For the text-containing cell, return its midpoint in [X, Y] coordinate format. 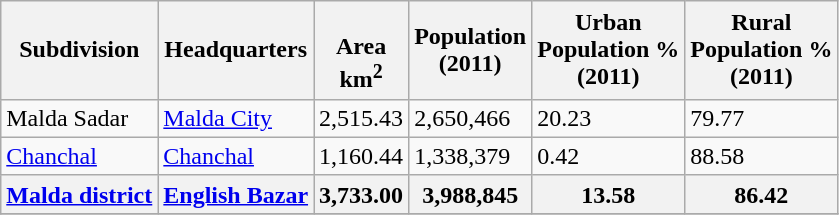
Malda City [236, 118]
Rural Population % (2011) [762, 50]
English Bazar [236, 194]
Malda district [80, 194]
79.77 [762, 118]
13.58 [608, 194]
20.23 [608, 118]
1,160.44 [362, 156]
UrbanPopulation %(2011) [608, 50]
Headquarters [236, 50]
0.42 [608, 156]
2,515.43 [362, 118]
88.58 [762, 156]
3,733.00 [362, 194]
3,988,845 [470, 194]
Malda Sadar [80, 118]
1,338,379 [470, 156]
86.42 [762, 194]
Population(2011) [470, 50]
Areakm2 [362, 50]
2,650,466 [470, 118]
Subdivision [80, 50]
